Scan for the cell matching the given text and deliver its (X, Y) coordinate at center. 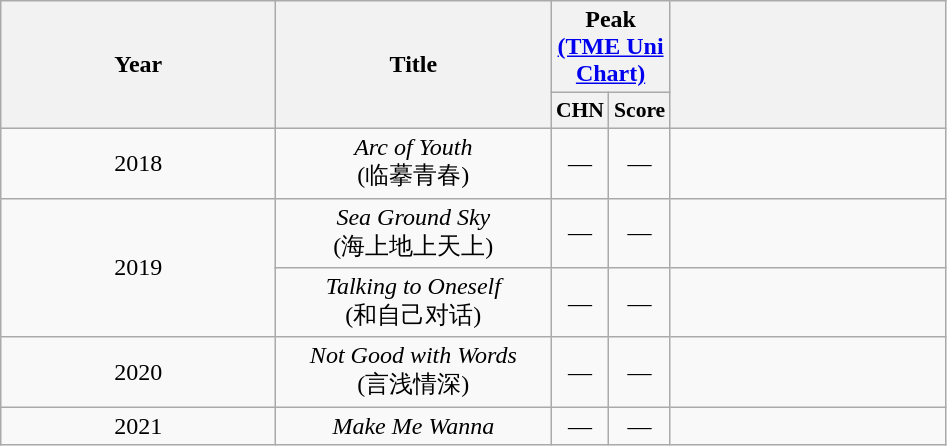
2021 (138, 426)
Not Good with Words(言浅情深) (414, 372)
Peak (TME Uni Chart) (610, 47)
2018 (138, 163)
2020 (138, 372)
Arc of Youth(临摹青春) (414, 163)
CHN (580, 111)
Sea Ground Sky(海上地上天上) (414, 233)
2019 (138, 268)
Title (414, 65)
Score (640, 111)
Make Me Wanna (414, 426)
Talking to Oneself(和自己对话) (414, 303)
Year (138, 65)
